From the cell containing the given text, extract its center point as (X, Y) coordinate. 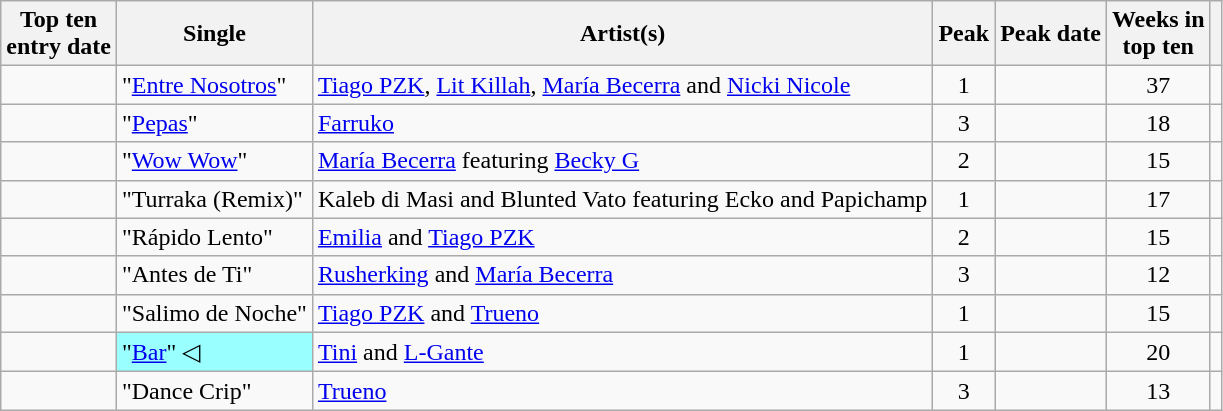
Trueno (622, 391)
Single (214, 34)
Tiago PZK and Trueno (622, 313)
12 (1158, 275)
"Dance Crip" (214, 391)
Weeks intop ten (1158, 34)
Tiago PZK, Lit Killah, María Becerra and Nicki Nicole (622, 85)
"Pepas" (214, 123)
"Antes de Ti" (214, 275)
María Becerra featuring Becky G (622, 161)
Emilia and Tiago PZK (622, 237)
"Wow Wow" (214, 161)
Top tenentry date (59, 34)
"Turraka (Remix)" (214, 199)
"Rápido Lento" (214, 237)
"Bar" ◁ (214, 352)
13 (1158, 391)
Tini and L-Gante (622, 352)
Peak (964, 34)
17 (1158, 199)
"Salimo de Noche" (214, 313)
Peak date (1051, 34)
Artist(s) (622, 34)
Kaleb di Masi and Blunted Vato featuring Ecko and Papichamp (622, 199)
Rusherking and María Becerra (622, 275)
Farruko (622, 123)
20 (1158, 352)
18 (1158, 123)
"Entre Nosotros" (214, 85)
37 (1158, 85)
